Return the [x, y] coordinate for the center point of the cell that contains the specified text.  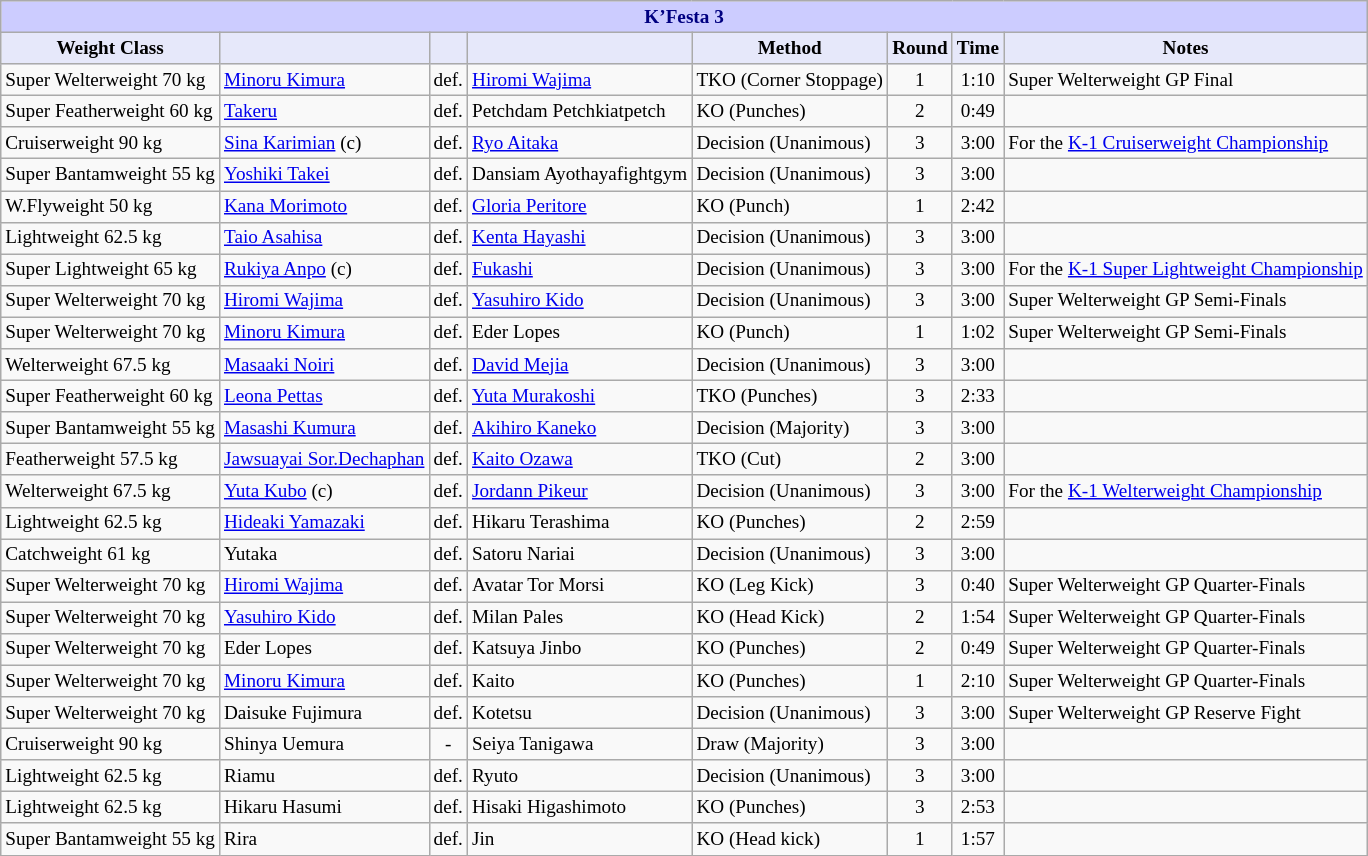
Hikaru Hasumi [324, 808]
For the K-1 Cruiserweight Championship [1186, 143]
Rukiya Anpo (c) [324, 270]
Super Lightweight 65 kg [110, 270]
KO (Head Kick) [790, 618]
1:57 [978, 839]
Decision (Majority) [790, 428]
Shinya Uemura [324, 744]
Jawsuayai Sor.Dechaphan [324, 460]
Super Welterweight GP Final [1186, 80]
Milan Pales [579, 618]
KO (Leg Kick) [790, 586]
2:33 [978, 396]
2:59 [978, 523]
Draw (Majority) [790, 744]
Weight Class [110, 48]
K’Festa 3 [684, 17]
Yoshiki Takei [324, 175]
Masaaki Noiri [324, 365]
Petchdam Petchkiatpetch [579, 111]
TKO (Cut) [790, 460]
Featherweight 57.5 kg [110, 460]
Kaito Ozawa [579, 460]
For the K-1 Super Lightweight Championship [1186, 270]
0:40 [978, 586]
Kaito [579, 681]
Satoru Nariai [579, 554]
Rira [324, 839]
Hisaki Higashimoto [579, 808]
KO (Head kick) [790, 839]
Super Welterweight GP Reserve Fight [1186, 713]
Seiya Tanigawa [579, 744]
TKO (Corner Stoppage) [790, 80]
1:02 [978, 333]
- [448, 744]
Jin [579, 839]
Kana Morimoto [324, 206]
Method [790, 48]
Round [920, 48]
David Mejia [579, 365]
1:54 [978, 618]
Gloria Peritore [579, 206]
2:42 [978, 206]
Dansiam Ayothayafightgym [579, 175]
Yuta Kubo (c) [324, 491]
2:53 [978, 808]
For the K-1 Welterweight Championship [1186, 491]
Sina Karimian (c) [324, 143]
Hikaru Terashima [579, 523]
Takeru [324, 111]
Riamu [324, 776]
Ryuto [579, 776]
Katsuya Jinbo [579, 649]
Yuta Murakoshi [579, 396]
Fukashi [579, 270]
TKO (Punches) [790, 396]
Catchweight 61 kg [110, 554]
W.Flyweight 50 kg [110, 206]
Jordann Pikeur [579, 491]
Time [978, 48]
Taio Asahisa [324, 238]
Hideaki Yamazaki [324, 523]
Kenta Hayashi [579, 238]
Masashi Kumura [324, 428]
Notes [1186, 48]
Avatar Tor Morsi [579, 586]
Ryo Aitaka [579, 143]
Yutaka [324, 554]
Leona Pettas [324, 396]
Daisuke Fujimura [324, 713]
Akihiro Kaneko [579, 428]
Kotetsu [579, 713]
2:10 [978, 681]
1:10 [978, 80]
